Capture the cell that displays the provided text and extract its (X, Y) central coordinate. 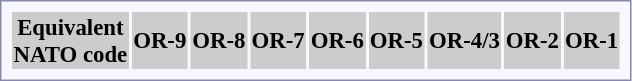
OR-8 (219, 40)
OR-1 (592, 40)
OR-2 (532, 40)
EquivalentNATO code (70, 40)
OR-7 (278, 40)
OR-5 (396, 40)
OR-9 (160, 40)
OR-4/3 (464, 40)
OR-6 (337, 40)
